Pinpoint the cell where the given text exists, returning its [X, Y] midpoint coordinate. 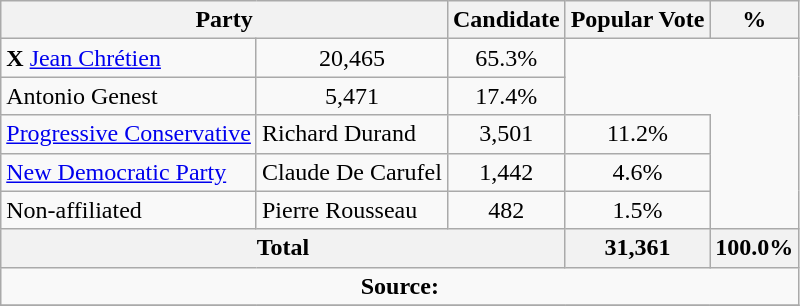
1,442 [506, 172]
Non-affiliated [129, 210]
Source: [400, 286]
Popular Vote [638, 20]
Claude De Carufel [352, 172]
Antonio Genest [129, 96]
1.5% [638, 210]
11.2% [638, 134]
Candidate [506, 20]
Progressive Conservative [129, 134]
% [754, 20]
Richard Durand [352, 134]
Total [283, 248]
Party [224, 20]
4.6% [638, 172]
Pierre Rousseau [352, 210]
31,361 [638, 248]
X Jean Chrétien [129, 58]
New Democratic Party [129, 172]
5,471 [352, 96]
17.4% [506, 96]
20,465 [352, 58]
100.0% [754, 248]
65.3% [506, 58]
3,501 [506, 134]
482 [506, 210]
